Output the (x, y) coordinate of the center of the cell containing the given text.  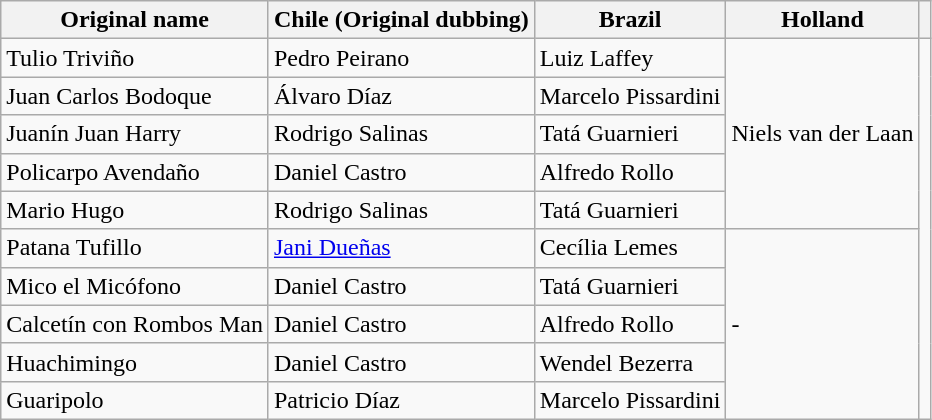
Guaripolo (135, 400)
Juanín Juan Harry (135, 134)
Brazil (630, 20)
Pedro Peirano (401, 58)
Huachimingo (135, 362)
Original name (135, 20)
- (822, 324)
Niels van der Laan (822, 134)
Álvaro Díaz (401, 96)
Juan Carlos Bodoque (135, 96)
Mario Hugo (135, 210)
Calcetín con Rombos Man (135, 324)
Tulio Triviño (135, 58)
Holland (822, 20)
Policarpo Avendaño (135, 172)
Luiz Laffey (630, 58)
Wendel Bezerra (630, 362)
Jani Dueñas (401, 248)
Patana Tufillo (135, 248)
Mico el Micófono (135, 286)
Cecília Lemes (630, 248)
Patricio Díaz (401, 400)
Chile (Original dubbing) (401, 20)
